Find where the given text appears and provide that cell's center as (X, Y) coordinate. 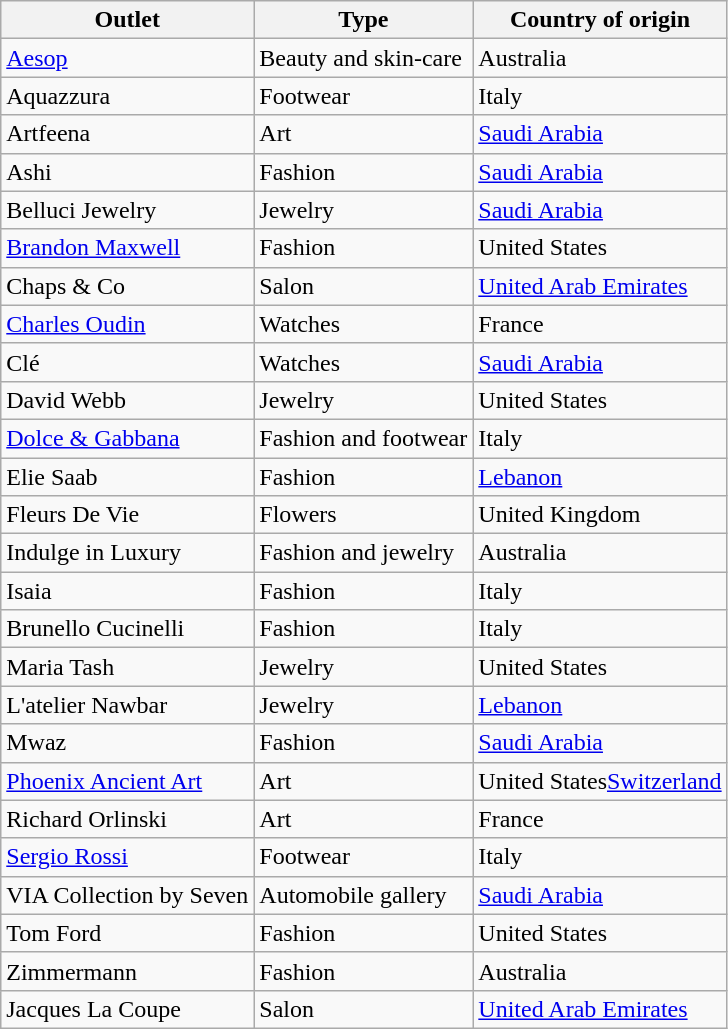
Fashion and footwear (364, 438)
Fleurs De Vie (128, 515)
Charles Oudin (128, 324)
Aesop (128, 58)
United StatesSwitzerland (600, 781)
Flowers (364, 515)
Belluci Jewelry (128, 210)
Mwaz (128, 743)
Chaps & Co (128, 286)
Beauty and skin-care (364, 58)
Richard Orlinski (128, 819)
Jacques La Coupe (128, 1009)
Country of origin (600, 20)
Outlet (128, 20)
United Kingdom (600, 515)
Dolce & Gabbana (128, 438)
Brandon Maxwell (128, 248)
Isaia (128, 591)
Elie Saab (128, 477)
Brunello Cucinelli (128, 629)
Tom Ford (128, 933)
Fashion and jewelry (364, 553)
Zimmermann (128, 971)
Ashi (128, 172)
Sergio Rossi (128, 857)
Type (364, 20)
VIA Collection by Seven (128, 895)
L'atelier Nawbar (128, 705)
Indulge in Luxury (128, 553)
Phoenix Ancient Art (128, 781)
Clé (128, 362)
David Webb (128, 400)
Maria Tash (128, 667)
Automobile gallery (364, 895)
Aquazzura (128, 96)
Artfeena (128, 134)
